Detect which cell encompasses the target text, then output its [x, y] center coordinate. 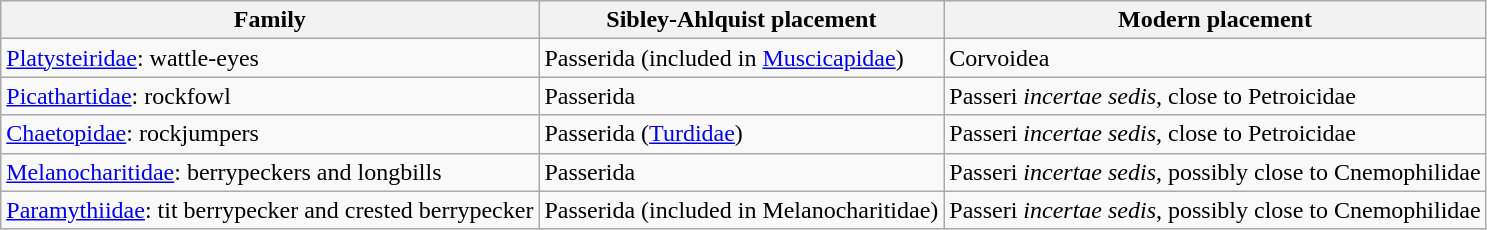
Chaetopidae: rockjumpers [270, 134]
Family [270, 20]
Picathartidae: rockfowl [270, 96]
Passerida (included in Muscicapidae) [742, 58]
Paramythiidae: tit berrypecker and crested berrypecker [270, 210]
Modern placement [1215, 20]
Melanocharitidae: berrypeckers and longbills [270, 172]
Sibley-Ahlquist placement [742, 20]
Passerida (included in Melanocharitidae) [742, 210]
Passerida (Turdidae) [742, 134]
Corvoidea [1215, 58]
Platysteiridae: wattle-eyes [270, 58]
